Identify which cell holds the provided text, then report its (x, y) central coordinate. 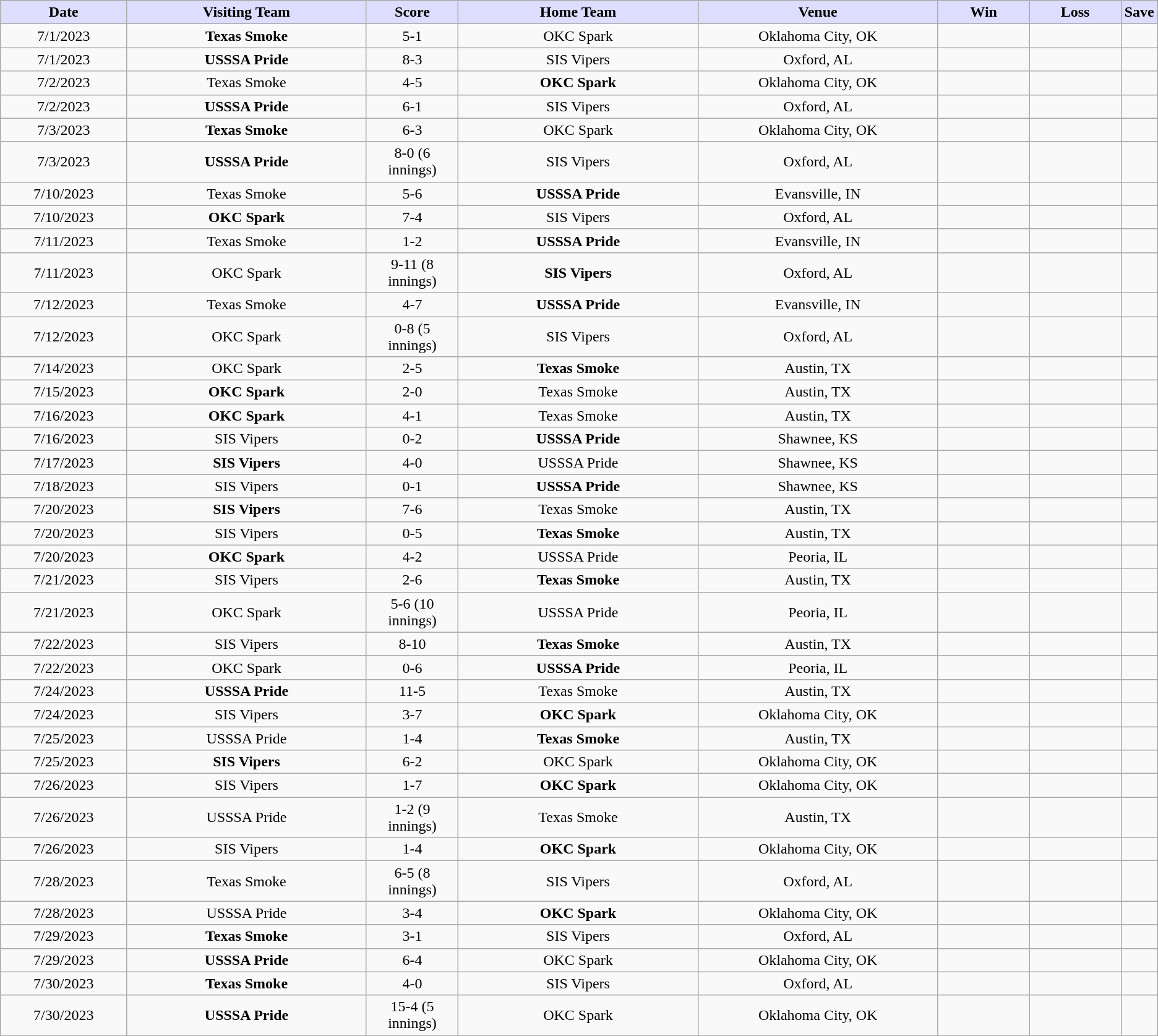
15-4 (5 innings) (412, 1016)
8-0 (6 innings) (412, 162)
4-2 (412, 557)
3-7 (412, 714)
7-6 (412, 510)
6-1 (412, 106)
8-10 (412, 644)
0-8 (5 innings) (412, 336)
3-4 (412, 913)
0-5 (412, 533)
9-11 (8 innings) (412, 272)
6-3 (412, 130)
11-5 (412, 691)
7/17/2023 (64, 463)
0-2 (412, 439)
8-3 (412, 59)
7-4 (412, 217)
5-1 (412, 36)
Win (984, 12)
5-6 (412, 194)
6-2 (412, 762)
4-7 (412, 304)
Venue (818, 12)
5-6 (10 innings) (412, 612)
6-5 (8 innings) (412, 881)
1-2 (9 innings) (412, 818)
Visiting Team (246, 12)
4-5 (412, 83)
3-1 (412, 936)
Home Team (578, 12)
4-1 (412, 416)
2-5 (412, 369)
7/14/2023 (64, 369)
2-0 (412, 392)
7/18/2023 (64, 486)
7/15/2023 (64, 392)
Loss (1075, 12)
1-7 (412, 786)
Date (64, 12)
6-4 (412, 960)
2-6 (412, 580)
Save (1139, 12)
Score (412, 12)
0-6 (412, 667)
0-1 (412, 486)
1-2 (412, 241)
